Capture the cell that displays the provided text and extract its (x, y) central coordinate. 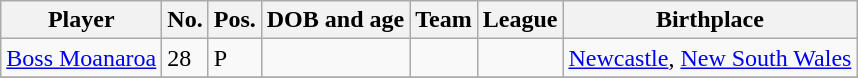
No. (185, 20)
Team (444, 20)
Boss Moanaroa (82, 58)
DOB and age (335, 20)
Pos. (234, 20)
League (520, 20)
Birthplace (710, 20)
P (234, 58)
Player (82, 20)
Newcastle, New South Wales (710, 58)
28 (185, 58)
